Identify which cell holds the provided text, then report its [X, Y] central coordinate. 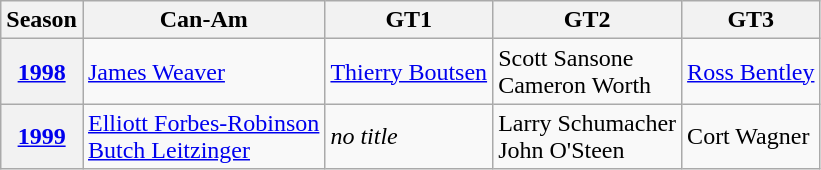
Can-Am [203, 20]
Larry Schumacher John O'Steen [588, 136]
Thierry Boutsen [409, 72]
Ross Bentley [751, 72]
Scott Sansone Cameron Worth [588, 72]
1999 [42, 136]
Season [42, 20]
Elliott Forbes-Robinson Butch Leitzinger [203, 136]
Cort Wagner [751, 136]
GT3 [751, 20]
James Weaver [203, 72]
GT1 [409, 20]
no title [409, 136]
GT2 [588, 20]
1998 [42, 72]
